Find where the given text appears and provide that cell's center as (X, Y) coordinate. 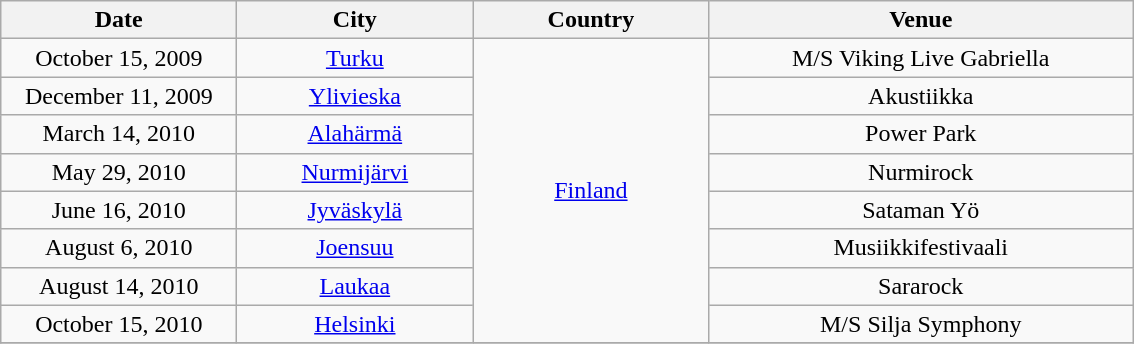
Alahärmä (355, 134)
May 29, 2010 (119, 172)
Power Park (921, 134)
August 14, 2010 (119, 286)
Jyväskylä (355, 210)
M/S Silja Symphony (921, 324)
M/S Viking Live Gabriella (921, 58)
Turku (355, 58)
Sararock (921, 286)
Venue (921, 20)
Ylivieska (355, 96)
Date (119, 20)
Finland (591, 191)
October 15, 2009 (119, 58)
June 16, 2010 (119, 210)
October 15, 2010 (119, 324)
Musiikkifestivaali (921, 248)
Akustiikka (921, 96)
City (355, 20)
Laukaa (355, 286)
December 11, 2009 (119, 96)
Sataman Yö (921, 210)
Joensuu (355, 248)
Nurmijärvi (355, 172)
Helsinki (355, 324)
Nurmirock (921, 172)
Country (591, 20)
August 6, 2010 (119, 248)
March 14, 2010 (119, 134)
